Find where the given text appears and provide that cell's center as [x, y] coordinate. 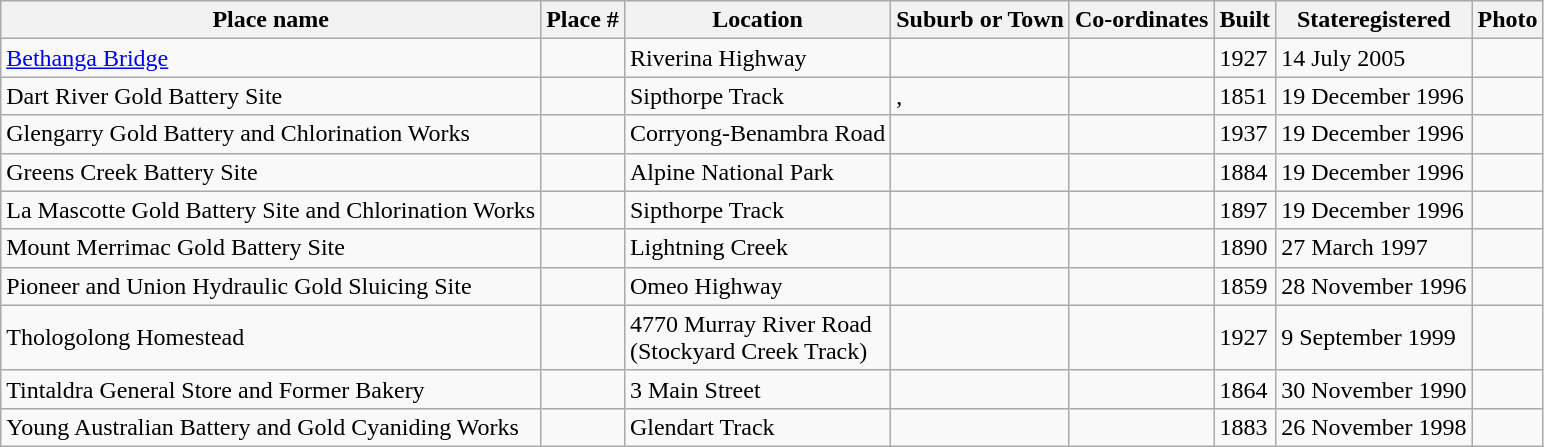
1937 [1245, 134]
Stateregistered [1374, 20]
Photo [1508, 20]
Location [757, 20]
Alpine National Park [757, 172]
1859 [1245, 286]
Suburb or Town [980, 20]
26 November 1998 [1374, 427]
Place # [583, 20]
Co-ordinates [1141, 20]
Bethanga Bridge [271, 58]
Greens Creek Battery Site [271, 172]
1884 [1245, 172]
La Mascotte Gold Battery Site and Chlorination Works [271, 210]
28 November 1996 [1374, 286]
3 Main Street [757, 389]
30 November 1990 [1374, 389]
Lightning Creek [757, 248]
1851 [1245, 96]
1897 [1245, 210]
Corryong-Benambra Road [757, 134]
Thologolong Homestead [271, 338]
1864 [1245, 389]
Young Australian Battery and Gold Cyaniding Works [271, 427]
14 July 2005 [1374, 58]
Omeo Highway [757, 286]
Dart River Gold Battery Site [271, 96]
Pioneer and Union Hydraulic Gold Sluicing Site [271, 286]
Mount Merrimac Gold Battery Site [271, 248]
Built [1245, 20]
Place name [271, 20]
Tintaldra General Store and Former Bakery [271, 389]
1890 [1245, 248]
Glengarry Gold Battery and Chlorination Works [271, 134]
27 March 1997 [1374, 248]
1883 [1245, 427]
9 September 1999 [1374, 338]
Glendart Track [757, 427]
, [980, 96]
Riverina Highway [757, 58]
4770 Murray River Road(Stockyard Creek Track) [757, 338]
